Provide the [X, Y] coordinate of the cell's center where the given text is located.  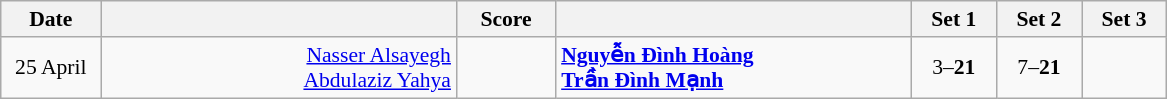
Set 3 [1124, 19]
Set 2 [1038, 19]
3–21 [954, 68]
Date [51, 19]
Nguyễn Đình Hoàng Trần Đình Mạnh [734, 68]
Set 1 [954, 19]
Score [506, 19]
25 April [51, 68]
7–21 [1038, 68]
Nasser Alsayegh Abdulaziz Yahya [278, 68]
